Detect which cell encompasses the target text, then output its [x, y] center coordinate. 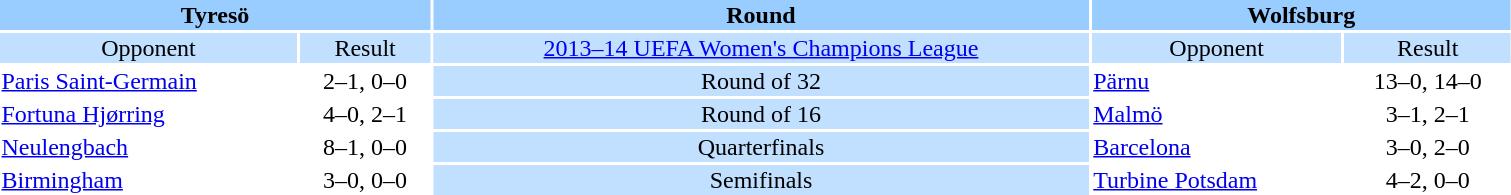
3–0, 0–0 [365, 180]
3–0, 2–0 [1428, 147]
13–0, 14–0 [1428, 81]
2–1, 0–0 [365, 81]
Malmö [1217, 114]
4–0, 2–1 [365, 114]
Semifinals [761, 180]
4–2, 0–0 [1428, 180]
Fortuna Hjørring [148, 114]
3–1, 2–1 [1428, 114]
Wolfsburg [1302, 15]
Barcelona [1217, 147]
Birmingham [148, 180]
Tyresö [215, 15]
Round [761, 15]
2013–14 UEFA Women's Champions League [761, 48]
Round of 32 [761, 81]
Quarterfinals [761, 147]
8–1, 0–0 [365, 147]
Neulengbach [148, 147]
Turbine Potsdam [1217, 180]
Pärnu [1217, 81]
Paris Saint-Germain [148, 81]
Round of 16 [761, 114]
